Provide the [x, y] coordinate of the cell's center where the given text is located.  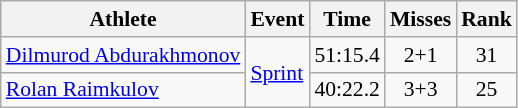
25 [486, 90]
Rolan Raimkulov [124, 90]
Event [277, 19]
Time [346, 19]
Dilmurod Abdurakhmonov [124, 55]
51:15.4 [346, 55]
Athlete [124, 19]
Sprint [277, 72]
31 [486, 55]
Misses [420, 19]
2+1 [420, 55]
40:22.2 [346, 90]
Rank [486, 19]
3+3 [420, 90]
